Return (X, Y) of the center of cell containing provided text 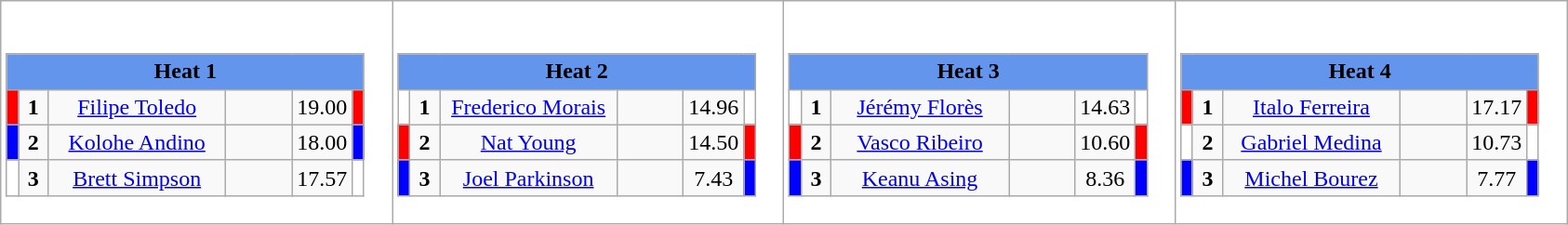
Kolohe Andino (138, 142)
Gabriel Medina (1311, 142)
7.77 (1497, 178)
10.60 (1105, 142)
Frederico Morais (528, 107)
14.50 (714, 142)
Heat 3 (968, 72)
17.17 (1497, 107)
14.96 (714, 107)
Heat 4 (1360, 72)
Heat 2 (577, 72)
Heat 2 1 Frederico Morais 14.96 2 Nat Young 14.50 3 Joel Parkinson 7.43 (588, 112)
Nat Young (528, 142)
8.36 (1105, 178)
10.73 (1497, 142)
18.00 (322, 142)
Heat 4 1 Italo Ferreira 17.17 2 Gabriel Medina 10.73 3 Michel Bourez 7.77 (1371, 112)
14.63 (1105, 107)
Italo Ferreira (1311, 107)
7.43 (714, 178)
Heat 1 (185, 72)
Heat 3 1 Jérémy Florès 14.63 2 Vasco Ribeiro 10.60 3 Keanu Asing 8.36 (980, 112)
Brett Simpson (138, 178)
Filipe Toledo (138, 107)
Vasco Ribeiro (921, 142)
Heat 1 1 Filipe Toledo 19.00 2 Kolohe Andino 18.00 3 Brett Simpson 17.57 (197, 112)
Jérémy Florès (921, 107)
Michel Bourez (1311, 178)
Joel Parkinson (528, 178)
19.00 (322, 107)
Keanu Asing (921, 178)
17.57 (322, 178)
